From the cell containing the given text, extract its center point as (X, Y) coordinate. 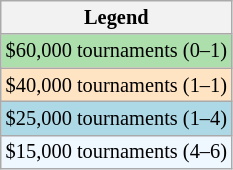
$60,000 tournaments (0–1) (116, 51)
$40,000 tournaments (1–1) (116, 85)
$15,000 tournaments (4–6) (116, 152)
$25,000 tournaments (1–4) (116, 118)
Legend (116, 17)
